Identify which cell holds the provided text, then report its (x, y) central coordinate. 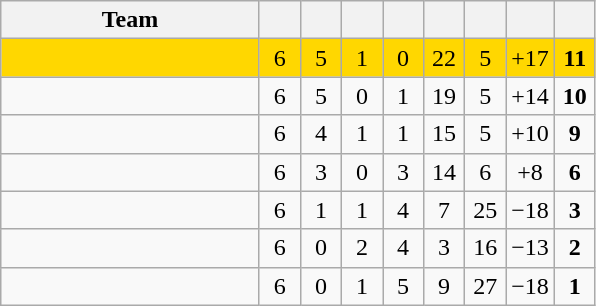
15 (444, 134)
−13 (530, 248)
27 (486, 286)
16 (486, 248)
10 (574, 96)
+8 (530, 172)
22 (444, 58)
+14 (530, 96)
+10 (530, 134)
19 (444, 96)
7 (444, 210)
11 (574, 58)
14 (444, 172)
+17 (530, 58)
25 (486, 210)
Team (130, 20)
